Output the (X, Y) coordinate of the center of the cell containing the given text.  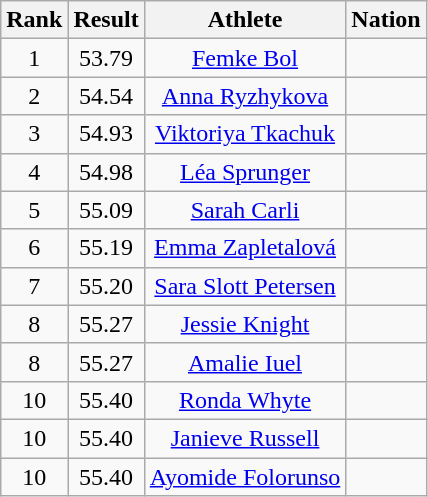
Ayomide Folorunso (245, 477)
54.98 (106, 172)
Janieve Russell (245, 438)
7 (34, 286)
3 (34, 134)
Viktoriya Tkachuk (245, 134)
Femke Bol (245, 58)
2 (34, 96)
Sarah Carli (245, 210)
Rank (34, 20)
Jessie Knight (245, 324)
Léa Sprunger (245, 172)
55.19 (106, 248)
55.09 (106, 210)
Sara Slott Petersen (245, 286)
54.93 (106, 134)
Anna Ryzhykova (245, 96)
4 (34, 172)
53.79 (106, 58)
6 (34, 248)
54.54 (106, 96)
Ronda Whyte (245, 400)
Nation (386, 20)
Amalie Iuel (245, 362)
Emma Zapletalová (245, 248)
5 (34, 210)
1 (34, 58)
55.20 (106, 286)
Athlete (245, 20)
Result (106, 20)
